Output the [X, Y] coordinate of the center of the cell containing the given text.  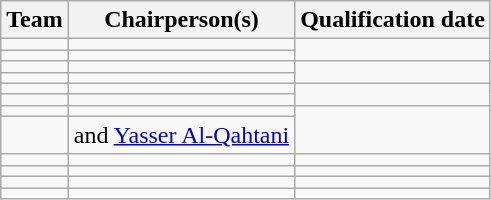
and Yasser Al-Qahtani [181, 135]
Team [35, 20]
Qualification date [393, 20]
Chairperson(s) [181, 20]
